Return the (x, y) coordinate for the center point of the cell that contains the specified text.  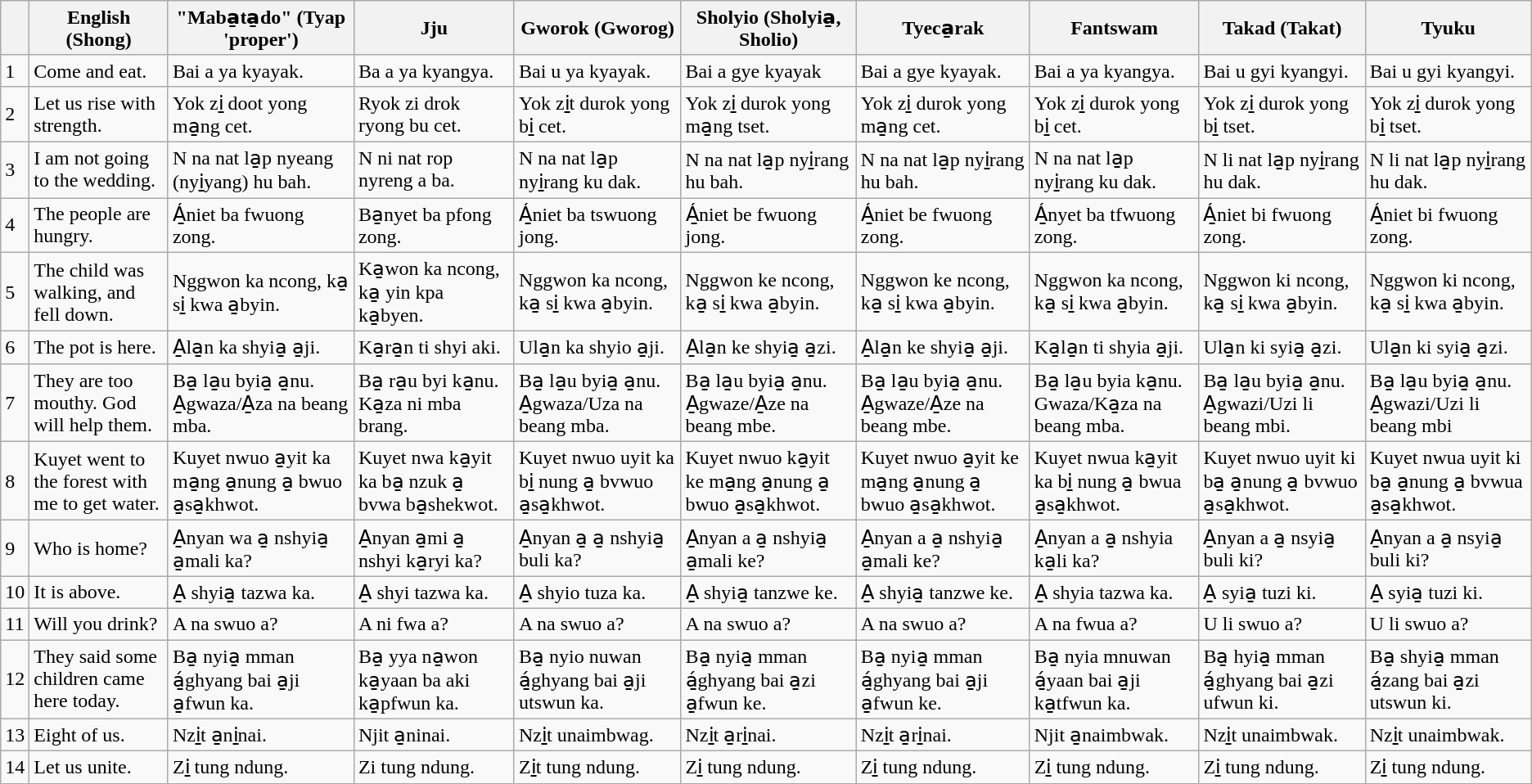
Njit a̱naimbwak. (1115, 735)
A̱la̱n ke shyia̱ a̱zi. (768, 348)
Who is home? (99, 548)
Ba̱ nyia̱ mman á̱ghyang bai a̱zi a̱fwun ke. (768, 679)
Kuyet nwuo ka̱yit ke ma̱ng a̱nung a̱ bwuo a̱sa̱khwot. (768, 481)
Ba̱ la̱u byia̱ a̱nu. A̱gwazi/Uzi li beang mbi. (1282, 403)
Á̱nyet ba tfwuong zong. (1115, 226)
Let us unite. (99, 768)
Kuyet nwuo uyit ka bi̱ nung a̱ bvwuo a̱sa̱khwot. (597, 481)
A̱nyan a̱mi a̱ nshyi ka̱ryi ka? (434, 548)
Ba̱nyet ba pfong zong. (434, 226)
Á̱niet ba tswuong jong. (597, 226)
Gworok (Gworog) (597, 28)
Bai a ya kyayak. (260, 70)
Come and eat. (99, 70)
N na nat la̱p nyeang (nyi̱yang) hu bah. (260, 169)
Á̱niet ba fwuong zong. (260, 226)
Zi̱t tung ndung. (597, 768)
A̱nyan wa a̱ nshyia̱ a̱mali ka? (260, 548)
Bai u ya kyayak. (597, 70)
Ryok zi drok ryong bu cet. (434, 114)
Ba̱ la̱u byia̱ a̱nu. A̱gwazi/Uzi li beang mbi (1449, 403)
8 (15, 481)
Ula̱n ka shyio a̱ji. (597, 348)
Nzi̱t a̱ni̱nai. (260, 735)
Ba̱ nyio nuwan á̱ghyang bai a̱ji utswun ka. (597, 679)
Yok zi̱ durok yong ma̱ng cet. (943, 114)
11 (15, 624)
9 (15, 548)
Ka̱ra̱n ti shyi aki. (434, 348)
Á̱niet be fwuong zong. (943, 226)
A̱ shyia̱ tazwa ka. (260, 593)
Kuyet went to the forest with me to get water. (99, 481)
Ba̱ yya na̱won ka̱yaan ba aki ka̱pfwun ka. (434, 679)
A ni fwa a? (434, 624)
Sholyio (Sholyia̱, Sholio) (768, 28)
Bai a gye kyayak (768, 70)
A̱ shyio tuza ka. (597, 593)
A̱la̱n ke shyia̱ a̱ji. (943, 348)
It is above. (99, 593)
1 (15, 70)
12 (15, 679)
A̱ shyi tazwa ka. (434, 593)
Kuyet nwua ka̱yit ka bi̱ nung a̱ bwua a̱sa̱khwot. (1115, 481)
I am not going to the wedding. (99, 169)
Ba a ya kyangya. (434, 70)
13 (15, 735)
Bai a ya kyangya. (1115, 70)
Eight of us. (99, 735)
6 (15, 348)
Tyeca̱rak (943, 28)
N ni nat rop nyreng a ba. (434, 169)
The pot is here. (99, 348)
4 (15, 226)
Kuyet nwuo a̱yit ke ma̱ng a̱nung a̱ bwuo a̱sa̱khwot. (943, 481)
Kuyet nwua uyit ki ba̱ a̱nung a̱ bvwua a̱sa̱khwot. (1449, 481)
Ka̱la̱n ti shyia a̱ji. (1115, 348)
Jju (434, 28)
Will you drink? (99, 624)
They are too mouthy. God will help them. (99, 403)
Yok zi̱ durok yong bi̱ cet. (1115, 114)
14 (15, 768)
Kuyet nwuo uyit ki ba̱ a̱nung a̱ bvwuo a̱sa̱khwot. (1282, 481)
A̱la̱n ka shyia̱ a̱ji. (260, 348)
Kuyet nwuo a̱yit ka ma̱ng a̱nung a̱ bwuo a̱sa̱khwot. (260, 481)
2 (15, 114)
Zi tung ndung. (434, 768)
"Maba̱ta̱do" (Tyap 'proper') (260, 28)
Bai a gye kyayak. (943, 70)
Kuyet nwa ka̱yit ka ba̱ nzuk a̱ bvwa ba̱shekwot. (434, 481)
3 (15, 169)
Nzi̱t unaimbwag. (597, 735)
Ka̱won ka ncong, ka̱ yin kpa ka̱byen. (434, 291)
7 (15, 403)
A̱nyan a a̱ nshyia ka̱li ka? (1115, 548)
A na fwua a? (1115, 624)
Tyuku (1449, 28)
Ba̱ hyia̱ mman á̱ghyang bai a̱zi ufwun ki. (1282, 679)
Takad (Takat) (1282, 28)
English (Shong) (99, 28)
Yok zi̱t durok yong bi̱ cet. (597, 114)
They said some children came here today. (99, 679)
Ba̱ shyia̱ mman á̱zang bai a̱zi utswun ki. (1449, 679)
Ba̱ la̱u byia̱ a̱nu. A̱gwaza/Uza na beang mba. (597, 403)
Ba̱ la̱u byia ka̱nu. Gwaza/Ka̱za na beang mba. (1115, 403)
Let us rise with strength. (99, 114)
10 (15, 593)
A̱nyan a̱ a̱ nshyia̱ buli ka? (597, 548)
Yok zi̱ durok yong ma̱ng tset. (768, 114)
Ba̱ nyia̱ mman á̱ghyang bai a̱ji a̱fwun ke. (943, 679)
Ba̱ la̱u byia̱ a̱nu. A̱gwaza/A̱za na beang mba. (260, 403)
The people are hungry. (99, 226)
The child was walking, and fell down. (99, 291)
Ba̱ nyia̱ mman á̱ghyang bai a̱ji a̱fwun ka. (260, 679)
Á̱niet be fwuong jong. (768, 226)
Fantswam (1115, 28)
Njit a̱ninai. (434, 735)
Ba̱ ra̱u byi ka̱nu. Ka̱za ni mba brang. (434, 403)
Ba̱ nyia mnuwan á̱yaan bai a̱ji ka̱tfwun ka. (1115, 679)
Yok zi̱ doot yong ma̱ng cet. (260, 114)
A̱ shyia tazwa ka. (1115, 593)
5 (15, 291)
